Extract the [X, Y] coordinate from the center of the cell holding the provided text.  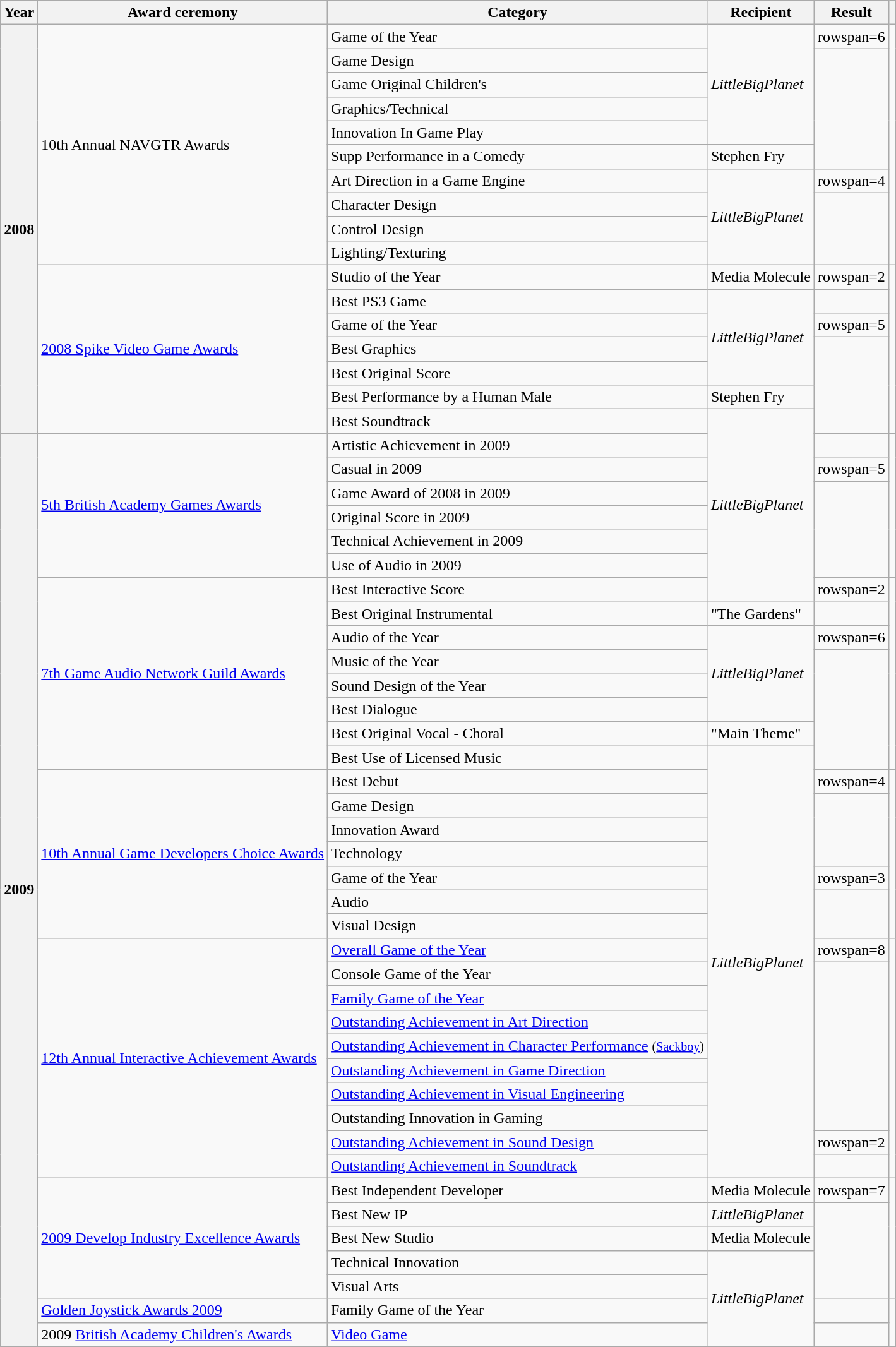
Best Original Vocal - Choral [518, 734]
Best Interactive Score [518, 589]
2009 Develop Industry Excellence Awards [183, 1238]
Best Debut [518, 782]
Use of Audio in 2009 [518, 565]
2008 Spike Video Game Awards [183, 349]
Recipient [760, 13]
Innovation Award [518, 830]
Outstanding Achievement in Game Direction [518, 1070]
Visual Design [518, 926]
Art Direction in a Game Engine [518, 181]
Graphics/Technical [518, 109]
Category [518, 13]
Technical Innovation [518, 1262]
Best New IP [518, 1214]
Supp Performance in a Comedy [518, 157]
Best PS3 Game [518, 301]
10th Annual Game Developers Choice Awards [183, 854]
Best Soundtrack [518, 421]
Artistic Achievement in 2009 [518, 445]
Outstanding Innovation in Gaming [518, 1118]
Best New Studio [518, 1238]
Outstanding Achievement in Soundtrack [518, 1166]
Audio of the Year [518, 637]
Best Independent Developer [518, 1190]
"The Gardens" [760, 613]
Outstanding Achievement in Art Direction [518, 1022]
2009 British Academy Children's Awards [183, 1334]
Character Design [518, 205]
10th Annual NAVGTR Awards [183, 145]
"Main Theme" [760, 734]
Outstanding Achievement in Sound Design [518, 1142]
Casual in 2009 [518, 469]
Golden Joystick Awards 2009 [183, 1310]
Music of the Year [518, 661]
Technical Achievement in 2009 [518, 541]
Control Design [518, 229]
Lighting/Texturing [518, 253]
Result [851, 13]
Sound Design of the Year [518, 685]
rowspan=7 [851, 1190]
Best Graphics [518, 349]
Best Original Instrumental [518, 613]
Visual Arts [518, 1286]
2009 [19, 890]
7th Game Audio Network Guild Awards [183, 673]
5th British Academy Games Awards [183, 505]
Best Dialogue [518, 710]
Outstanding Achievement in Character Performance (Sackboy) [518, 1046]
Studio of the Year [518, 277]
Original Score in 2009 [518, 517]
Game Award of 2008 in 2009 [518, 493]
Best Use of Licensed Music [518, 758]
Game Original Children's [518, 85]
Video Game [518, 1334]
2008 [19, 229]
Innovation In Game Play [518, 133]
Overall Game of the Year [518, 950]
rowspan=3 [851, 878]
Best Performance by a Human Male [518, 397]
Audio [518, 902]
Outstanding Achievement in Visual Engineering [518, 1094]
rowspan=8 [851, 950]
Best Original Score [518, 373]
Award ceremony [183, 13]
Year [19, 13]
Console Game of the Year [518, 974]
12th Annual Interactive Achievement Awards [183, 1058]
Technology [518, 854]
